Provide the [X, Y] coordinate of the cell's center where the given text is located.  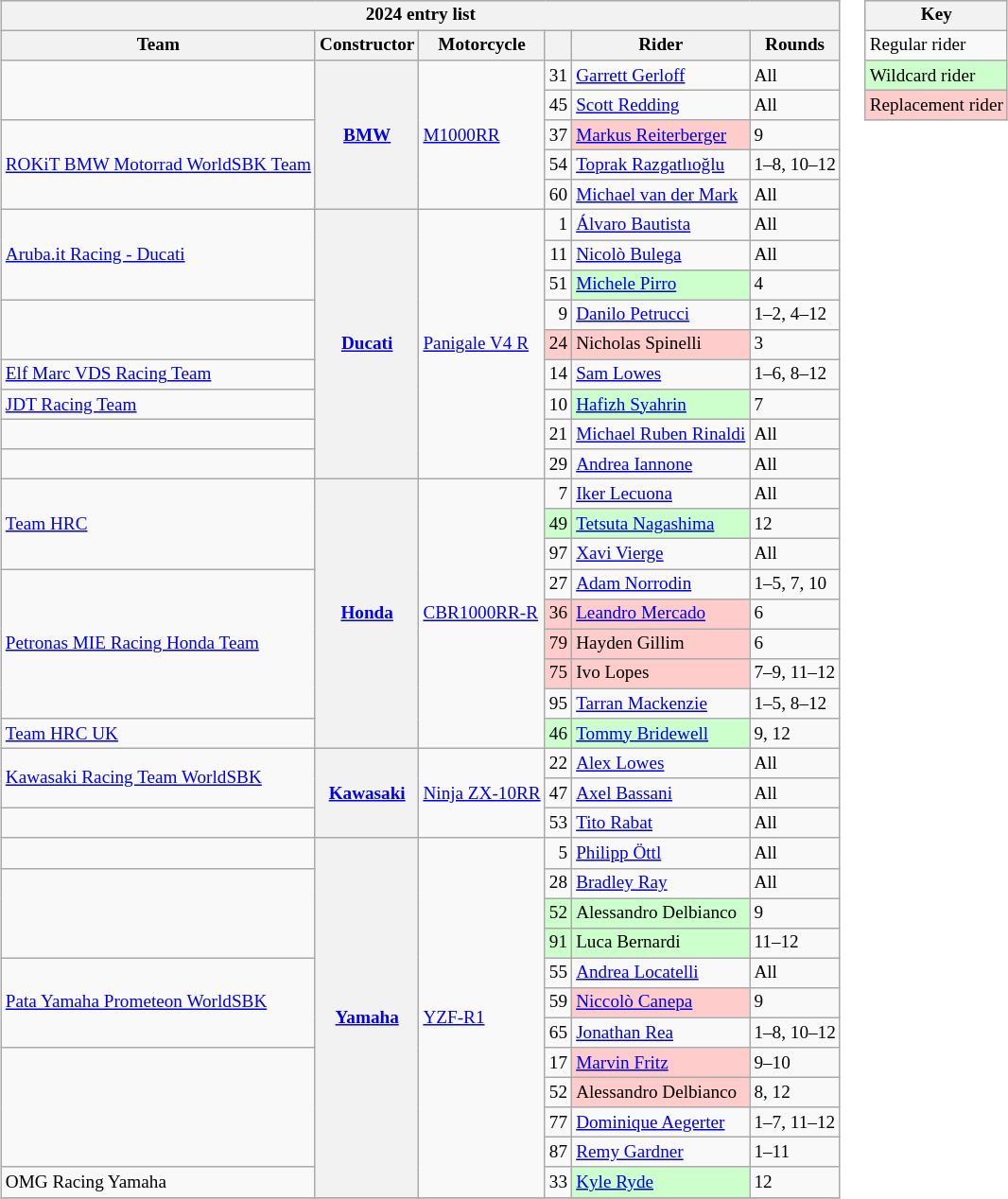
Álvaro Bautista [661, 225]
Key [936, 15]
Garrett Gerloff [661, 76]
Marvin Fritz [661, 1063]
Alex Lowes [661, 763]
Sam Lowes [661, 374]
Hafizh Syahrin [661, 405]
65 [558, 1033]
Iker Lecuona [661, 495]
Bradley Ray [661, 883]
37 [558, 135]
31 [558, 76]
Wildcard rider [936, 76]
Replacement rider [936, 105]
47 [558, 793]
9–10 [795, 1063]
1–2, 4–12 [795, 315]
97 [558, 554]
Nicolò Bulega [661, 255]
Remy Gardner [661, 1153]
Team HRC UK [158, 734]
7–9, 11–12 [795, 674]
Leandro Mercado [661, 614]
Regular rider [936, 45]
51 [558, 285]
BMW [367, 135]
36 [558, 614]
Markus Reiterberger [661, 135]
CBR1000RR-R [482, 615]
8, 12 [795, 1093]
Motorcycle [482, 45]
11 [558, 255]
75 [558, 674]
33 [558, 1182]
77 [558, 1122]
Michele Pirro [661, 285]
60 [558, 195]
10 [558, 405]
Michael Ruben Rinaldi [661, 434]
Team [158, 45]
Xavi Vierge [661, 554]
55 [558, 973]
Danilo Petrucci [661, 315]
54 [558, 165]
Axel Bassani [661, 793]
1–5, 8–12 [795, 704]
Rider [661, 45]
M1000RR [482, 135]
Ivo Lopes [661, 674]
2024 entry list [420, 15]
Michael van der Mark [661, 195]
ROKiT BMW Motorrad WorldSBK Team [158, 165]
49 [558, 524]
95 [558, 704]
Ducati [367, 344]
29 [558, 464]
4 [795, 285]
Adam Norrodin [661, 584]
Philipp Öttl [661, 853]
Jonathan Rea [661, 1033]
27 [558, 584]
Honda [367, 615]
17 [558, 1063]
Yamaha [367, 1017]
53 [558, 824]
Team HRC [158, 524]
1–11 [795, 1153]
1 [558, 225]
Hayden Gillim [661, 644]
1–7, 11–12 [795, 1122]
Andrea Locatelli [661, 973]
87 [558, 1153]
9, 12 [795, 734]
Tito Rabat [661, 824]
Panigale V4 R [482, 344]
Ninja ZX-10RR [482, 792]
1–6, 8–12 [795, 374]
Elf Marc VDS Racing Team [158, 374]
Tommy Bridewell [661, 734]
91 [558, 943]
28 [558, 883]
Kawasaki [367, 792]
JDT Racing Team [158, 405]
79 [558, 644]
Tetsuta Nagashima [661, 524]
45 [558, 105]
YZF-R1 [482, 1017]
Kawasaki Racing Team WorldSBK [158, 777]
Aruba.it Racing - Ducati [158, 255]
Petronas MIE Racing Honda Team [158, 644]
Kyle Ryde [661, 1182]
22 [558, 763]
Dominique Aegerter [661, 1122]
Nicholas Spinelli [661, 344]
24 [558, 344]
46 [558, 734]
59 [558, 1003]
3 [795, 344]
21 [558, 434]
1–5, 7, 10 [795, 584]
11–12 [795, 943]
Niccolò Canepa [661, 1003]
Tarran Mackenzie [661, 704]
Constructor [367, 45]
Pata Yamaha Prometeon WorldSBK [158, 1002]
Luca Bernardi [661, 943]
Andrea Iannone [661, 464]
14 [558, 374]
Toprak Razgatlıoğlu [661, 165]
Scott Redding [661, 105]
5 [558, 853]
Rounds [795, 45]
OMG Racing Yamaha [158, 1182]
